Return the [x, y] coordinate for the center point of the cell that contains the specified text.  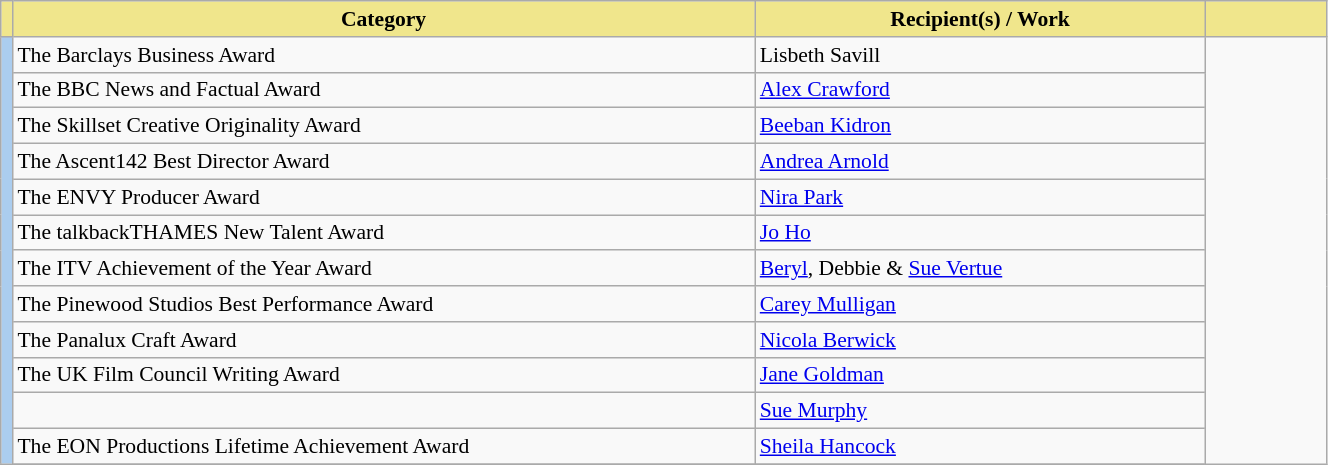
Category [383, 19]
The EON Productions Lifetime Achievement Award [383, 447]
Beryl, Debbie & Sue Vertue [980, 269]
The Ascent142 Best Director Award [383, 162]
Jane Goldman [980, 375]
Nira Park [980, 197]
Recipient(s) / Work [980, 19]
Carey Mulligan [980, 304]
Alex Crawford [980, 90]
The UK Film Council Writing Award [383, 375]
Sheila Hancock [980, 447]
Sue Murphy [980, 411]
The Pinewood Studios Best Performance Award [383, 304]
Lisbeth Savill [980, 55]
The Barclays Business Award [383, 55]
The ENVY Producer Award [383, 197]
The Panalux Craft Award [383, 340]
The BBC News and Factual Award [383, 90]
The ITV Achievement of the Year Award [383, 269]
Nicola Berwick [980, 340]
The talkbackTHAMES New Talent Award [383, 233]
The Skillset Creative Originality Award [383, 126]
Andrea Arnold [980, 162]
Beeban Kidron [980, 126]
Jo Ho [980, 233]
